Output the (x, y) coordinate of the center of the cell containing the given text.  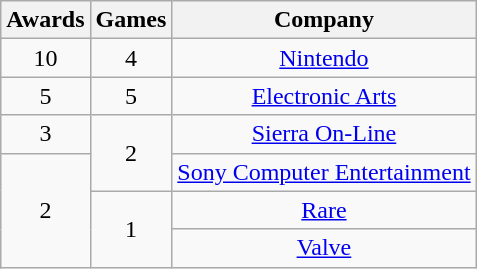
Nintendo (324, 58)
4 (131, 58)
Rare (324, 210)
Sony Computer Entertainment (324, 172)
10 (46, 58)
Electronic Arts (324, 96)
Awards (46, 20)
Sierra On-Line (324, 134)
1 (131, 229)
Valve (324, 248)
Games (131, 20)
3 (46, 134)
Company (324, 20)
